Output the (X, Y) coordinate of the center of the cell containing the given text.  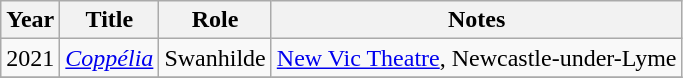
New Vic Theatre, Newcastle-under-Lyme (476, 58)
Coppélia (110, 58)
Title (110, 20)
Notes (476, 20)
Swanhilde (215, 58)
Role (215, 20)
2021 (30, 58)
Year (30, 20)
